Provide the [X, Y] coordinate of the cell's center where the given text is located.  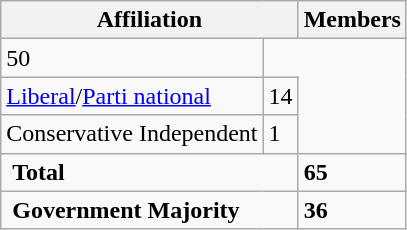
Conservative Independent [132, 134]
Total [150, 172]
36 [352, 210]
1 [280, 134]
Government Majority [150, 210]
14 [280, 96]
50 [132, 58]
Members [352, 20]
Affiliation [150, 20]
Liberal/Parti national [132, 96]
65 [352, 172]
